Locate the cell with the specified text and output its [X, Y] center coordinate. 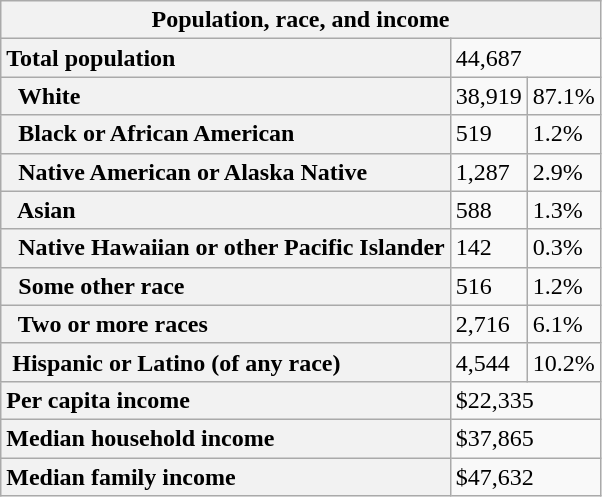
87.1% [564, 96]
Native Hawaiian or other Pacific Islander [226, 248]
White [226, 96]
2.9% [564, 172]
4,544 [488, 362]
2,716 [488, 324]
Population, race, and income [301, 20]
588 [488, 210]
Per capita income [226, 400]
$37,865 [525, 438]
Two or more races [226, 324]
6.1% [564, 324]
Some other race [226, 286]
0.3% [564, 248]
Black or African American [226, 134]
38,919 [488, 96]
519 [488, 134]
Native American or Alaska Native [226, 172]
1.3% [564, 210]
Total population [226, 58]
1,287 [488, 172]
Hispanic or Latino (of any race) [226, 362]
516 [488, 286]
Asian [226, 210]
Median household income [226, 438]
142 [488, 248]
Median family income [226, 477]
44,687 [525, 58]
10.2% [564, 362]
$47,632 [525, 477]
$22,335 [525, 400]
